Determine the [X, Y] coordinate at the center of the cell enclosing the given text.  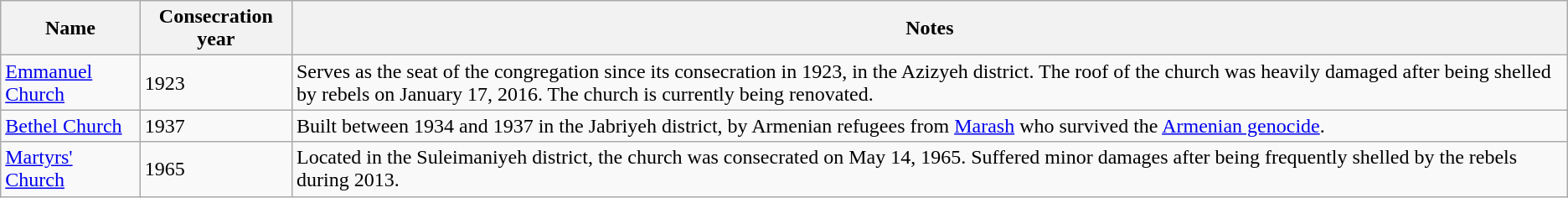
Name [70, 29]
1965 [216, 169]
Bethel Church [70, 126]
1923 [216, 82]
Built between 1934 and 1937 in the Jabriyeh district, by Armenian refugees from Marash who survived the Armenian genocide. [930, 126]
Martyrs' Church [70, 169]
1937 [216, 126]
Notes [930, 29]
Emmanuel Church [70, 82]
Consecration year [216, 29]
